Detect which cell encompasses the target text, then output its [X, Y] center coordinate. 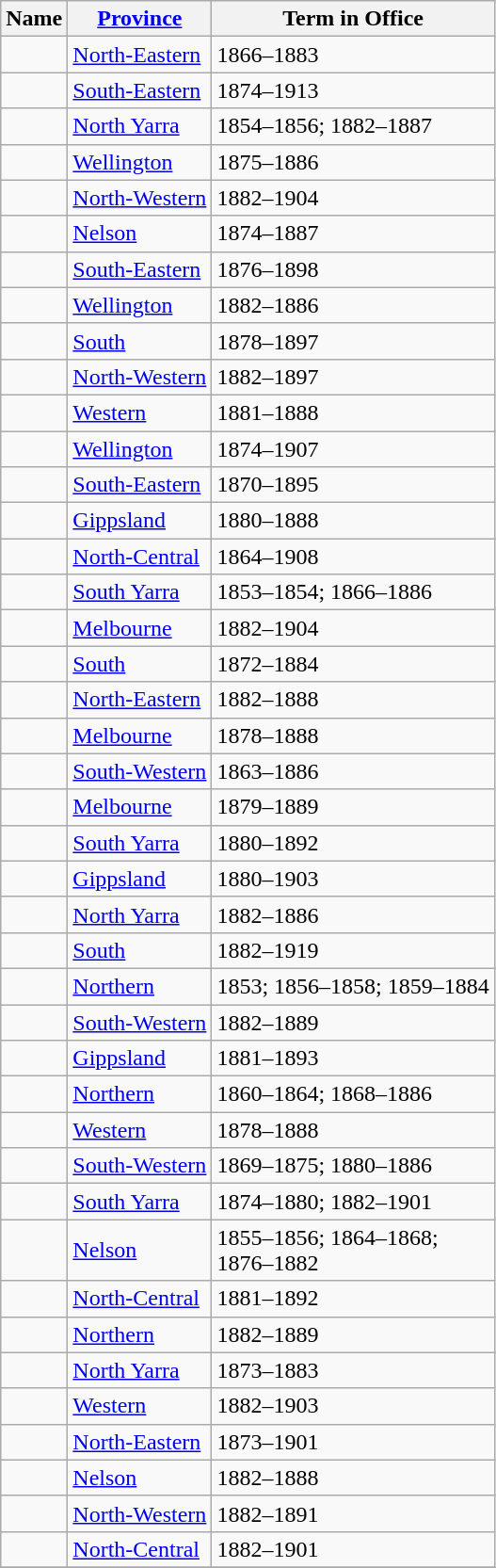
1854–1856; 1882–1887 [353, 126]
1874–1887 [353, 234]
1866–1883 [353, 55]
1881–1888 [353, 412]
Province [139, 19]
1882–1903 [353, 1406]
1875–1886 [353, 162]
1864–1908 [353, 557]
1881–1892 [353, 1299]
1874–1880; 1882–1901 [353, 1202]
1874–1907 [353, 449]
1882–1919 [353, 950]
1860–1864; 1868–1886 [353, 1094]
1880–1903 [353, 879]
1879–1889 [353, 807]
1882–1897 [353, 377]
1870–1895 [353, 485]
1853–1854; 1866–1886 [353, 592]
1855–1856; 1864–1868;1876–1882 [353, 1251]
1881–1893 [353, 1059]
1880–1888 [353, 521]
1882–1901 [353, 1549]
1873–1883 [353, 1370]
1853; 1856–1858; 1859–1884 [353, 986]
1872–1884 [353, 664]
Term in Office [353, 19]
1873–1901 [353, 1442]
1882–1891 [353, 1513]
Name [34, 19]
1878–1897 [353, 341]
1869–1875; 1880–1886 [353, 1166]
1874–1913 [353, 90]
1876–1898 [353, 269]
1863–1886 [353, 771]
1880–1892 [353, 843]
